Return the [x, y] coordinate for the center point of the cell that contains the specified text.  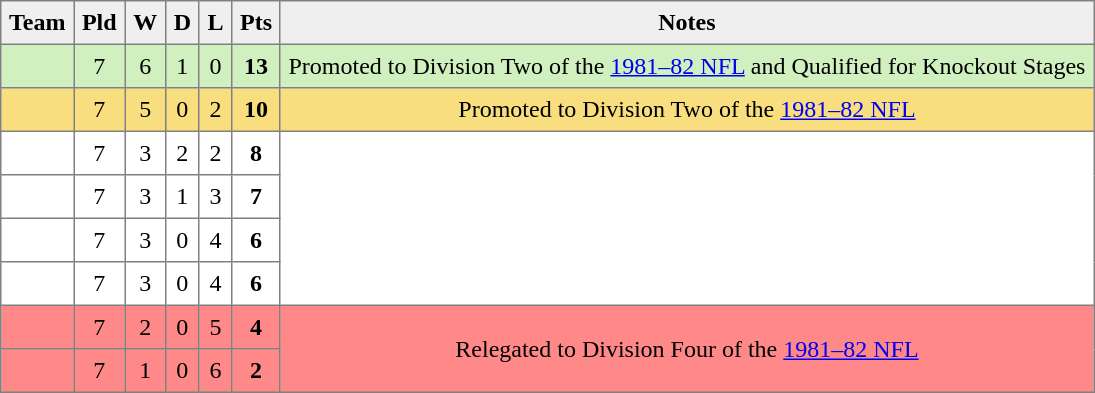
Notes [686, 23]
Pld [100, 23]
W [145, 23]
8 [256, 153]
Pts [256, 23]
Team [38, 23]
13 [256, 66]
10 [256, 110]
D [182, 23]
Promoted to Division Two of the 1981–82 NFL and Qualified for Knockout Stages [686, 66]
Promoted to Division Two of the 1981–82 NFL [686, 110]
Relegated to Division Four of the 1981–82 NFL [686, 348]
L [216, 23]
